For the text-containing cell, return its midpoint in [X, Y] coordinate format. 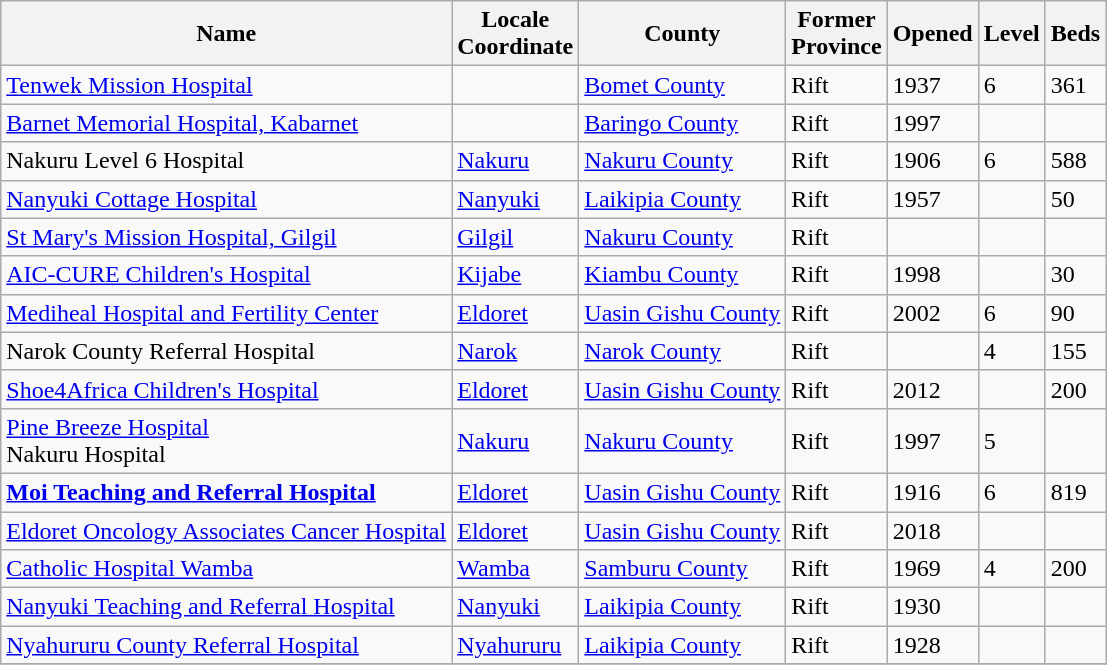
Kijabe [516, 275]
2012 [932, 389]
1957 [932, 199]
Nanyuki Teaching and Referral Hospital [226, 607]
LocaleCoordinate [516, 34]
Moi Teaching and Referral Hospital [226, 492]
Catholic Hospital Wamba [226, 569]
30 [1075, 275]
Baringo County [682, 123]
AIC-CURE Children's Hospital [226, 275]
Narok County [682, 351]
1930 [932, 607]
Nyahururu County Referral Hospital [226, 645]
Eldoret Oncology Associates Cancer Hospital [226, 531]
Pine Breeze HospitalNakuru Hospital [226, 440]
Bomet County [682, 85]
Tenwek Mission Hospital [226, 85]
2002 [932, 313]
Shoe4Africa Children's Hospital [226, 389]
County [682, 34]
1928 [932, 645]
90 [1075, 313]
Opened [932, 34]
Narok County Referral Hospital [226, 351]
1937 [932, 85]
Gilgil [516, 237]
Name [226, 34]
Mediheal Hospital and Fertility Center [226, 313]
819 [1075, 492]
Beds [1075, 34]
Wamba [516, 569]
1998 [932, 275]
Nyahururu [516, 645]
Level [1012, 34]
Narok [516, 351]
St Mary's Mission Hospital, Gilgil [226, 237]
1906 [932, 161]
Samburu County [682, 569]
2018 [932, 531]
155 [1075, 351]
361 [1075, 85]
FormerProvince [836, 34]
1969 [932, 569]
Nakuru Level 6 Hospital [226, 161]
50 [1075, 199]
Barnet Memorial Hospital, Kabarnet [226, 123]
Kiambu County [682, 275]
5 [1012, 440]
Nanyuki Cottage Hospital [226, 199]
1916 [932, 492]
588 [1075, 161]
